Return the [x, y] coordinate for the center point of the cell that contains the specified text.  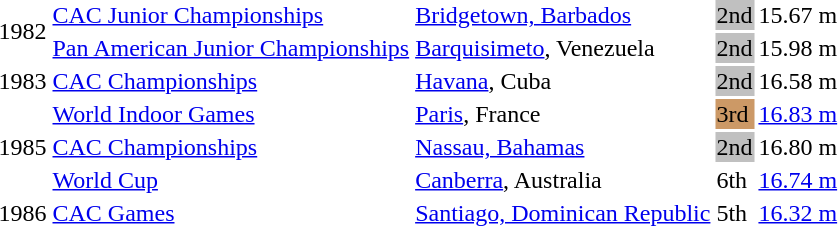
World Indoor Games [231, 114]
3rd [734, 114]
Paris, France [563, 114]
Canberra, Australia [563, 180]
World Cup [231, 180]
Nassau, Bahamas [563, 147]
Barquisimeto, Venezuela [563, 48]
Pan American Junior Championships [231, 48]
Havana, Cuba [563, 81]
6th [734, 180]
CAC Junior Championships [231, 15]
Bridgetown, Barbados [563, 15]
